Return the (X, Y) coordinate for the center point of the cell that contains the specified text.  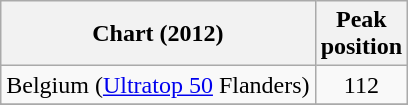
Chart (2012) (158, 34)
Belgium (Ultratop 50 Flanders) (158, 85)
Peakposition (361, 34)
112 (361, 85)
